Return the [X, Y] coordinate for the center point of the cell that contains the specified text.  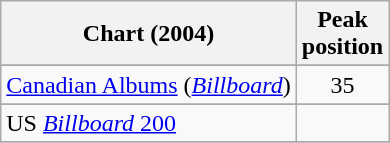
35 [342, 85]
US Billboard 200 [149, 123]
Canadian Albums (Billboard) [149, 85]
Peakposition [342, 34]
Chart (2004) [149, 34]
